Output the (x, y) coordinate of the center of the cell containing the given text.  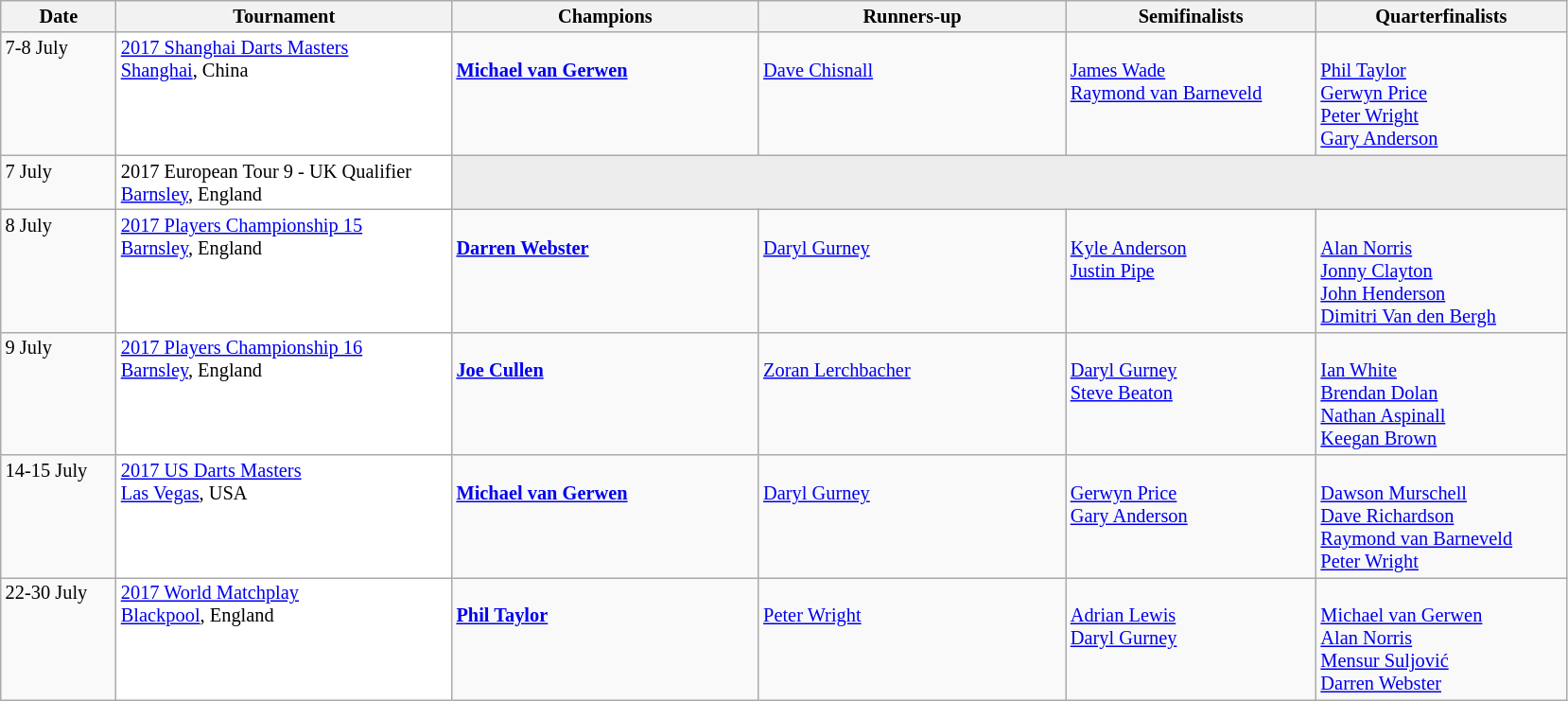
14-15 July (59, 517)
Gerwyn Price Gary Anderson (1192, 517)
Adrian Lewis Daryl Gurney (1192, 639)
2017 Shanghai Darts MastersShanghai, China (284, 94)
Quarterfinalists (1441, 16)
Ian White Brendan Dolan Nathan Aspinall Keegan Brown (1441, 394)
2017 US Darts MastersLas Vegas, USA (284, 517)
Phil Taylor Gerwyn Price Peter Wright Gary Anderson (1441, 94)
James Wade Raymond van Barneveld (1192, 94)
7 July (59, 183)
22-30 July (59, 639)
Dawson Murschell Dave Richardson Raymond van Barneveld Peter Wright (1441, 517)
2017 European Tour 9 - UK Qualifier Barnsley, England (284, 183)
8 July (59, 271)
Michael van Gerwen Alan Norris Mensur Suljović Darren Webster (1441, 639)
Dave Chisnall (912, 94)
Champions (605, 16)
7-8 July (59, 94)
Tournament (284, 16)
Date (59, 16)
2017 Players Championship 16Barnsley, England (284, 394)
Daryl Gurney Steve Beaton (1192, 394)
Alan Norris Jonny Clayton John Henderson Dimitri Van den Bergh (1441, 271)
Peter Wright (912, 639)
Zoran Lerchbacher (912, 394)
9 July (59, 394)
Kyle Anderson Justin Pipe (1192, 271)
Runners-up (912, 16)
2017 World MatchplayBlackpool, England (284, 639)
Phil Taylor (605, 639)
Darren Webster (605, 271)
Semifinalists (1192, 16)
2017 Players Championship 15Barnsley, England (284, 271)
Joe Cullen (605, 394)
